Return the [X, Y] coordinate for the center point of the cell that contains the specified text.  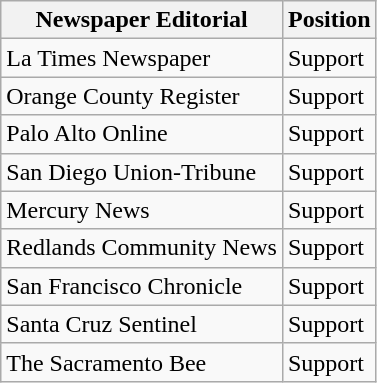
Position [329, 20]
Santa Cruz Sentinel [142, 324]
Redlands Community News [142, 248]
The Sacramento Bee [142, 362]
San Francisco Chronicle [142, 286]
San Diego Union-Tribune [142, 172]
La Times Newspaper [142, 58]
Palo Alto Online [142, 134]
Mercury News [142, 210]
Newspaper Editorial [142, 20]
Orange County Register [142, 96]
